Pinpoint the cell where the given text exists, returning its [X, Y] midpoint coordinate. 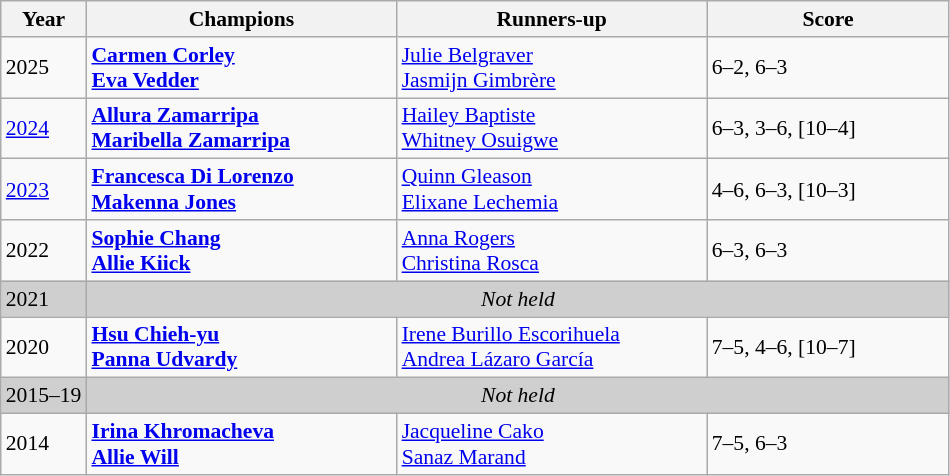
2021 [44, 299]
2023 [44, 190]
7–5, 4–6, [10–7] [828, 348]
Francesca Di Lorenzo Makenna Jones [241, 190]
7–5, 6–3 [828, 444]
4–6, 6–3, [10–3] [828, 190]
Irina Khromacheva Allie Will [241, 444]
Runners-up [552, 19]
Year [44, 19]
2024 [44, 128]
Hailey Baptiste Whitney Osuigwe [552, 128]
2015–19 [44, 396]
Hsu Chieh-yu Panna Udvardy [241, 348]
Quinn Gleason Elixane Lechemia [552, 190]
Anna Rogers Christina Rosca [552, 250]
6–3, 3–6, [10–4] [828, 128]
2025 [44, 68]
Score [828, 19]
Jacqueline Cako Sanaz Marand [552, 444]
2020 [44, 348]
Irene Burillo Escorihuela Andrea Lázaro García [552, 348]
Champions [241, 19]
2014 [44, 444]
Carmen Corley Eva Vedder [241, 68]
Julie Belgraver Jasmijn Gimbrère [552, 68]
6–3, 6–3 [828, 250]
6–2, 6–3 [828, 68]
Sophie Chang Allie Kiick [241, 250]
Allura Zamarripa Maribella Zamarripa [241, 128]
2022 [44, 250]
